Extract the [X, Y] coordinate from the center of the cell holding the provided text.  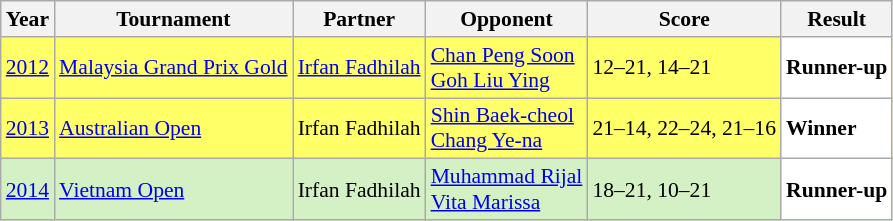
12–21, 14–21 [684, 68]
Malaysia Grand Prix Gold [174, 68]
Score [684, 19]
Partner [360, 19]
21–14, 22–24, 21–16 [684, 128]
Winner [836, 128]
Tournament [174, 19]
Year [28, 19]
2013 [28, 128]
Opponent [507, 19]
2014 [28, 190]
Australian Open [174, 128]
Result [836, 19]
18–21, 10–21 [684, 190]
Chan Peng Soon Goh Liu Ying [507, 68]
Vietnam Open [174, 190]
2012 [28, 68]
Muhammad Rijal Vita Marissa [507, 190]
Shin Baek-cheol Chang Ye-na [507, 128]
